Find where the given text appears and provide that cell's center as (X, Y) coordinate. 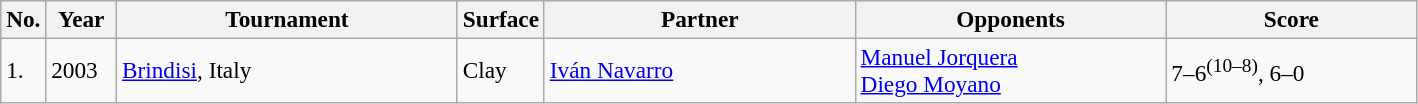
1. (24, 70)
Brindisi, Italy (288, 70)
2003 (82, 70)
Manuel Jorquera Diego Moyano (1010, 70)
Iván Navarro (700, 70)
Clay (500, 70)
Tournament (288, 19)
Year (82, 19)
Score (1292, 19)
7–6(10–8), 6–0 (1292, 70)
Surface (500, 19)
Partner (700, 19)
Opponents (1010, 19)
No. (24, 19)
